Return [x, y] of the center of cell containing provided text 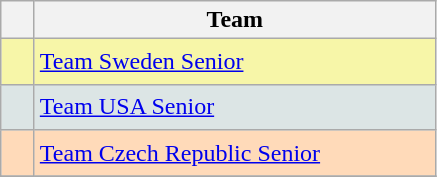
Team Czech Republic Senior [234, 153]
Team USA Senior [234, 107]
Team [234, 20]
Team Sweden Senior [234, 62]
